Extract the (X, Y) coordinate from the center of the cell holding the provided text.  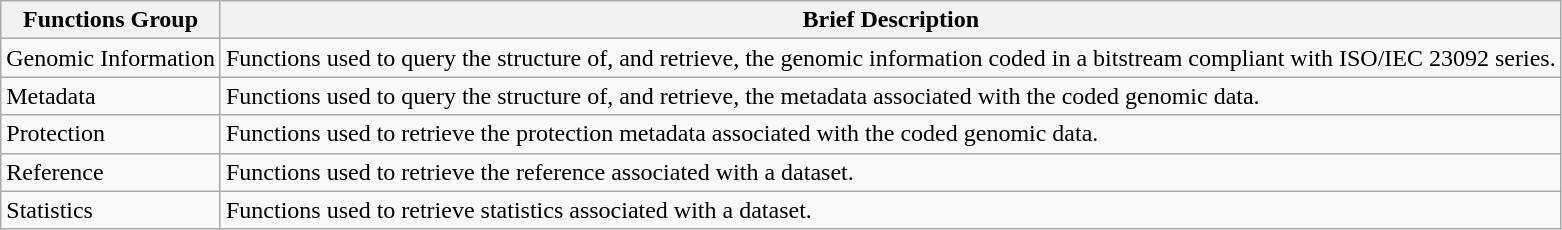
Reference (111, 172)
Protection (111, 134)
Functions used to retrieve the reference associated with a dataset. (890, 172)
Statistics (111, 210)
Functions used to retrieve the protection metadata associated with the coded genomic data. (890, 134)
Functions Group (111, 20)
Functions used to query the structure of, and retrieve, the metadata associated with the coded genomic data. (890, 96)
Functions used to retrieve statistics associated with a dataset. (890, 210)
Functions used to query the structure of, and retrieve, the genomic information coded in a bitstream compliant with ISO/IEC 23092 series. (890, 58)
Brief Description (890, 20)
Genomic Information (111, 58)
Metadata (111, 96)
